Output the (X, Y) coordinate of the center of the cell containing the given text.  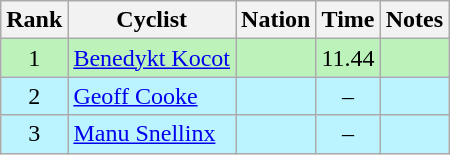
3 (34, 134)
Time (348, 20)
1 (34, 58)
Cyclist (152, 20)
Geoff Cooke (152, 96)
11.44 (348, 58)
Notes (414, 20)
Benedykt Kocot (152, 58)
Nation (276, 20)
Manu Snellinx (152, 134)
Rank (34, 20)
2 (34, 96)
